Pinpoint the cell where the given text exists, returning its [X, Y] midpoint coordinate. 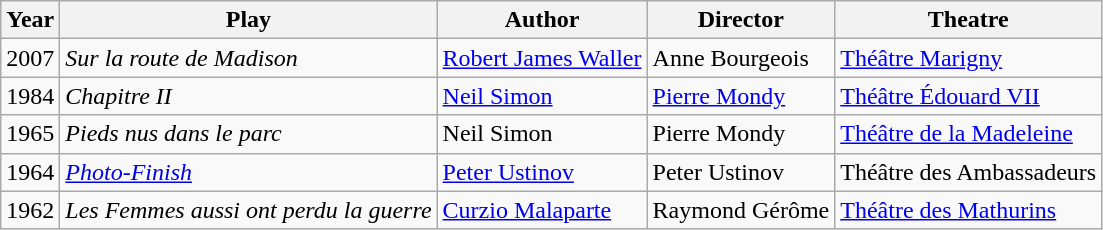
Year [30, 20]
Photo-Finish [248, 172]
1962 [30, 210]
Les Femmes aussi ont perdu la guerre [248, 210]
Chapitre II [248, 96]
2007 [30, 58]
Sur la route de Madison [248, 58]
1964 [30, 172]
Anne Bourgeois [741, 58]
Author [542, 20]
Théâtre Marigny [968, 58]
Théâtre de la Madeleine [968, 134]
Robert James Waller [542, 58]
Director [741, 20]
Theatre [968, 20]
1965 [30, 134]
Raymond Gérôme [741, 210]
Pieds nus dans le parc [248, 134]
Play [248, 20]
1984 [30, 96]
Curzio Malaparte [542, 210]
Théâtre des Mathurins [968, 210]
Théâtre Édouard VII [968, 96]
Théâtre des Ambassadeurs [968, 172]
